Scan for the cell matching the given text and deliver its [X, Y] coordinate at center. 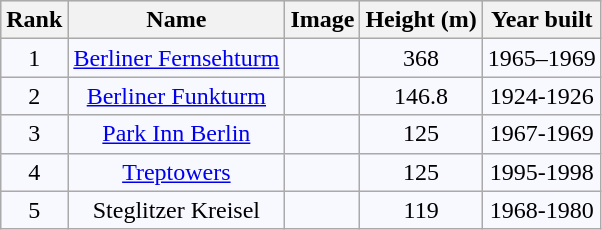
Treptowers [176, 172]
Height (m) [421, 20]
146.8 [421, 96]
Name [176, 20]
Image [322, 20]
Park Inn Berlin [176, 134]
Berliner Funkturm [176, 96]
2 [34, 96]
1924-1926 [542, 96]
368 [421, 58]
Year built [542, 20]
Rank [34, 20]
1967-1969 [542, 134]
5 [34, 210]
1965–1969 [542, 58]
4 [34, 172]
1968-1980 [542, 210]
119 [421, 210]
1 [34, 58]
Steglitzer Kreisel [176, 210]
3 [34, 134]
1995-1998 [542, 172]
Berliner Fernsehturm [176, 58]
